Detect which cell encompasses the target text, then output its (x, y) center coordinate. 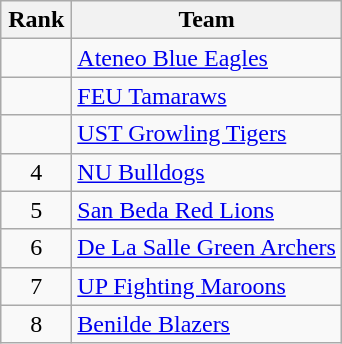
UST Growling Tigers (207, 134)
Benilde Blazers (207, 324)
5 (36, 210)
NU Bulldogs (207, 172)
6 (36, 248)
Ateneo Blue Eagles (207, 58)
8 (36, 324)
De La Salle Green Archers (207, 248)
4 (36, 172)
Rank (36, 20)
FEU Tamaraws (207, 96)
San Beda Red Lions (207, 210)
UP Fighting Maroons (207, 286)
7 (36, 286)
Team (207, 20)
